Return the [X, Y] coordinate for the center point of the cell that contains the specified text.  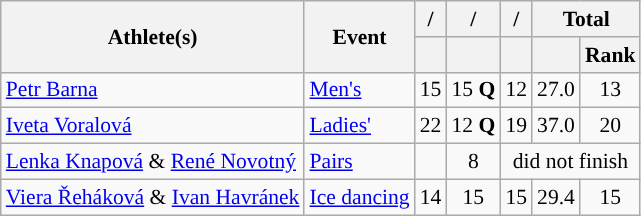
Total [586, 19]
did not finish [570, 162]
15 Q [473, 90]
22 [431, 126]
Lenka Knapová & René Novotný [153, 162]
14 [431, 197]
Athlete(s) [153, 36]
37.0 [556, 126]
8 [473, 162]
Viera Řeháková & Ivan Havránek [153, 197]
13 [610, 90]
Petr Barna [153, 90]
Event [359, 36]
12 Q [473, 126]
Ladies' [359, 126]
Men's [359, 90]
Rank [610, 55]
29.4 [556, 197]
12 [516, 90]
Pairs [359, 162]
27.0 [556, 90]
Iveta Voralová [153, 126]
Ice dancing [359, 197]
19 [516, 126]
20 [610, 126]
